Output the [x, y] coordinate of the center of the cell containing the given text.  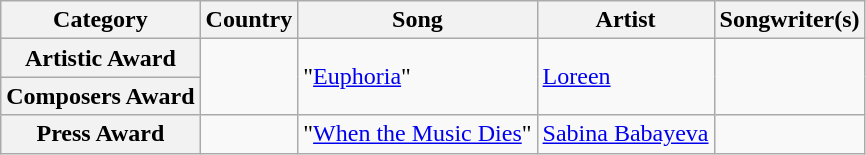
Sabina Babayeva [626, 134]
Artist [626, 20]
"Euphoria" [418, 77]
Category [100, 20]
Songwriter(s) [790, 20]
Country [249, 20]
Artistic Award [100, 58]
Loreen [626, 77]
Press Award [100, 134]
Composers Award [100, 96]
Song [418, 20]
"When the Music Dies" [418, 134]
